Search for the cell housing the specified text and yield its [x, y] center coordinate. 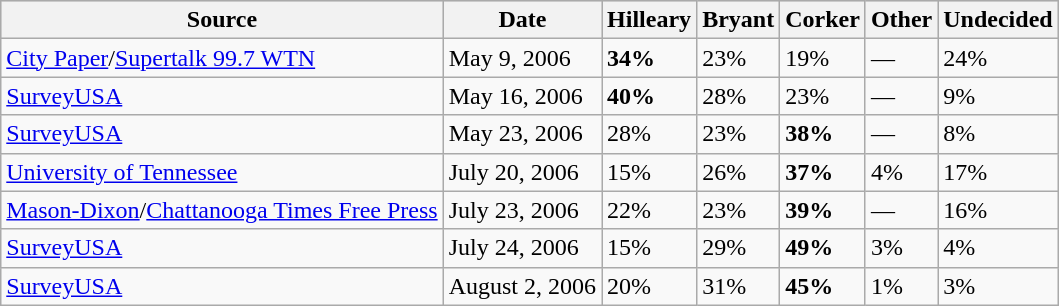
Date [522, 20]
37% [823, 172]
26% [738, 172]
39% [823, 210]
22% [650, 210]
29% [738, 248]
49% [823, 248]
July 20, 2006 [522, 172]
45% [823, 286]
University of Tennessee [222, 172]
May 9, 2006 [522, 58]
40% [650, 96]
34% [650, 58]
Source [222, 20]
Corker [823, 20]
August 2, 2006 [522, 286]
19% [823, 58]
Mason-Dixon/Chattanooga Times Free Press [222, 210]
17% [998, 172]
City Paper/Supertalk 99.7 WTN [222, 58]
May 23, 2006 [522, 134]
31% [738, 286]
Other [901, 20]
38% [823, 134]
May 16, 2006 [522, 96]
8% [998, 134]
20% [650, 286]
9% [998, 96]
24% [998, 58]
Bryant [738, 20]
Undecided [998, 20]
16% [998, 210]
Hilleary [650, 20]
July 23, 2006 [522, 210]
July 24, 2006 [522, 248]
1% [901, 286]
